Search for the cell housing the specified text and yield its (x, y) center coordinate. 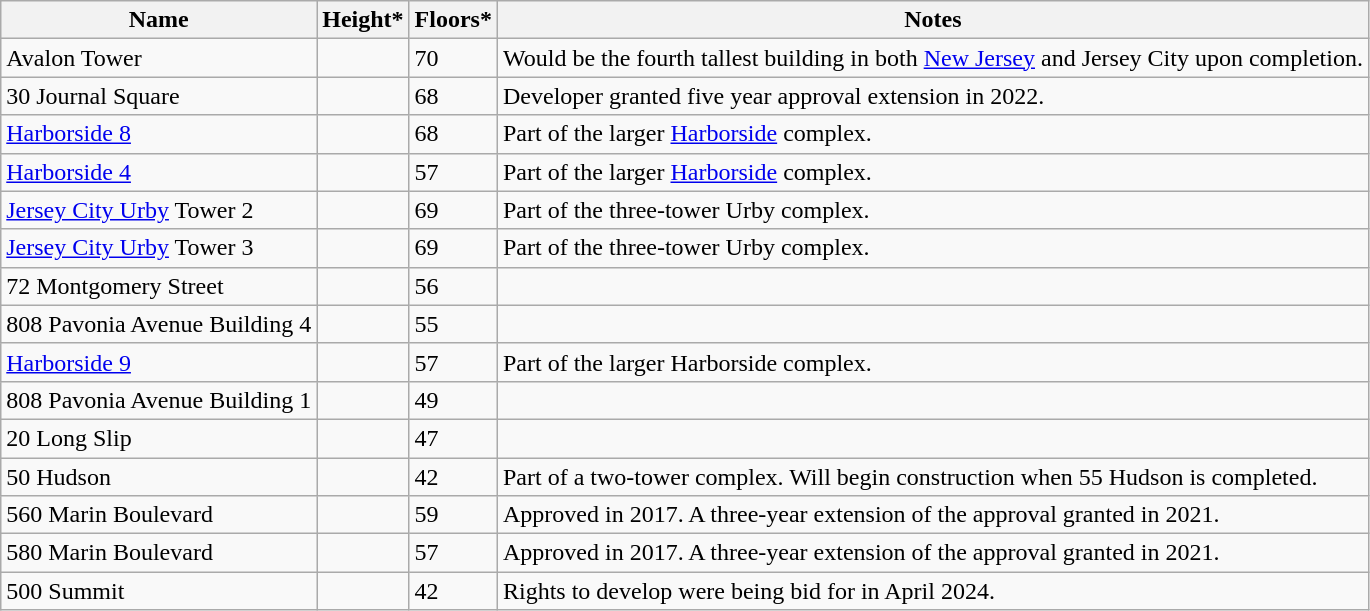
Part of a two-tower complex. Will begin construction when 55 Hudson is completed. (932, 477)
Jersey City Urby Tower 2 (159, 210)
72 Montgomery Street (159, 286)
50 Hudson (159, 477)
70 (453, 58)
56 (453, 286)
Harborside 9 (159, 362)
Harborside 8 (159, 134)
59 (453, 515)
Developer granted five year approval extension in 2022. (932, 96)
Rights to develop were being bid for in April 2024. (932, 591)
20 Long Slip (159, 438)
Name (159, 20)
49 (453, 400)
Avalon Tower (159, 58)
Harborside 4 (159, 172)
30 Journal Square (159, 96)
560 Marin Boulevard (159, 515)
Floors* (453, 20)
808 Pavonia Avenue Building 4 (159, 324)
55 (453, 324)
Notes (932, 20)
500 Summit (159, 591)
Height* (363, 20)
808 Pavonia Avenue Building 1 (159, 400)
Would be the fourth tallest building in both New Jersey and Jersey City upon completion. (932, 58)
47 (453, 438)
580 Marin Boulevard (159, 553)
Jersey City Urby Tower 3 (159, 248)
